Return [X, Y] of the center of cell containing provided text 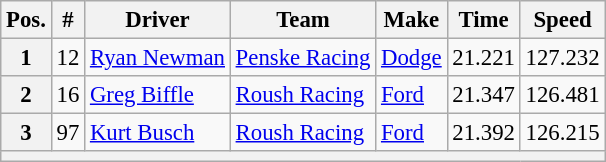
Dodge [412, 58]
Kurt Busch [158, 133]
97 [68, 133]
16 [68, 95]
Pos. [26, 20]
126.215 [562, 133]
Ryan Newman [158, 58]
127.232 [562, 58]
1 [26, 58]
2 [26, 95]
12 [68, 58]
21.221 [484, 58]
Speed [562, 20]
Penske Racing [302, 58]
126.481 [562, 95]
21.347 [484, 95]
Driver [158, 20]
Time [484, 20]
Greg Biffle [158, 95]
# [68, 20]
3 [26, 133]
21.392 [484, 133]
Team [302, 20]
Make [412, 20]
